Extract the [x, y] coordinate from the center of the cell holding the provided text.  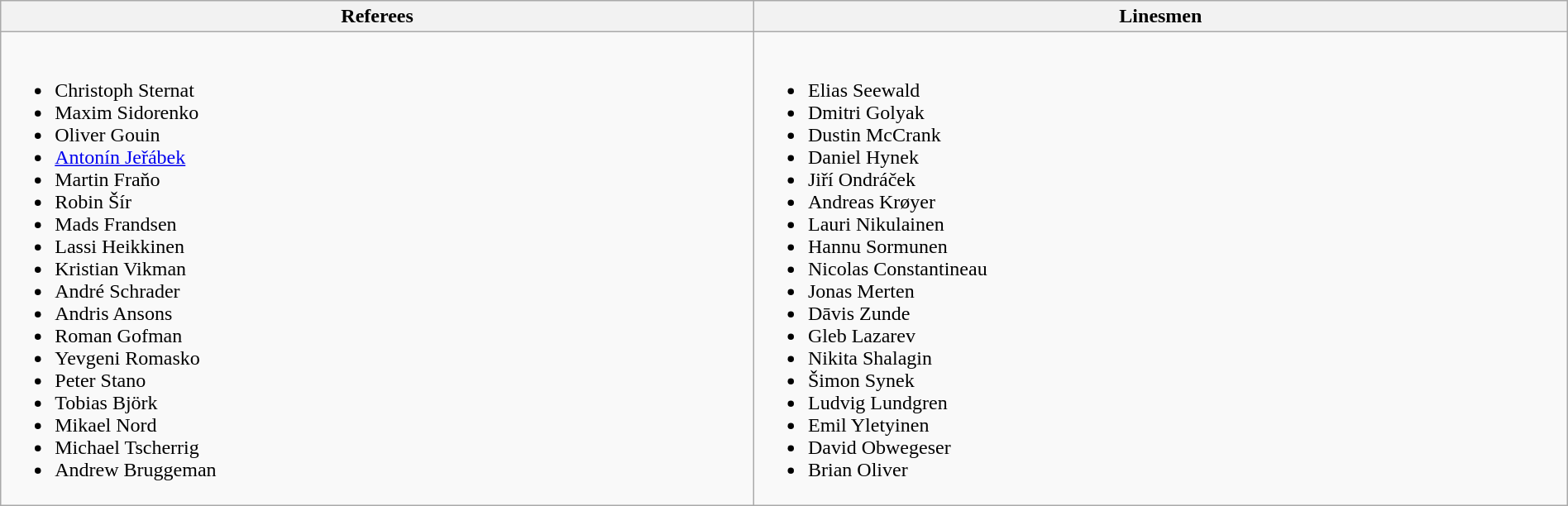
Referees [377, 17]
Linesmen [1160, 17]
